Detect which cell encompasses the target text, then output its [X, Y] center coordinate. 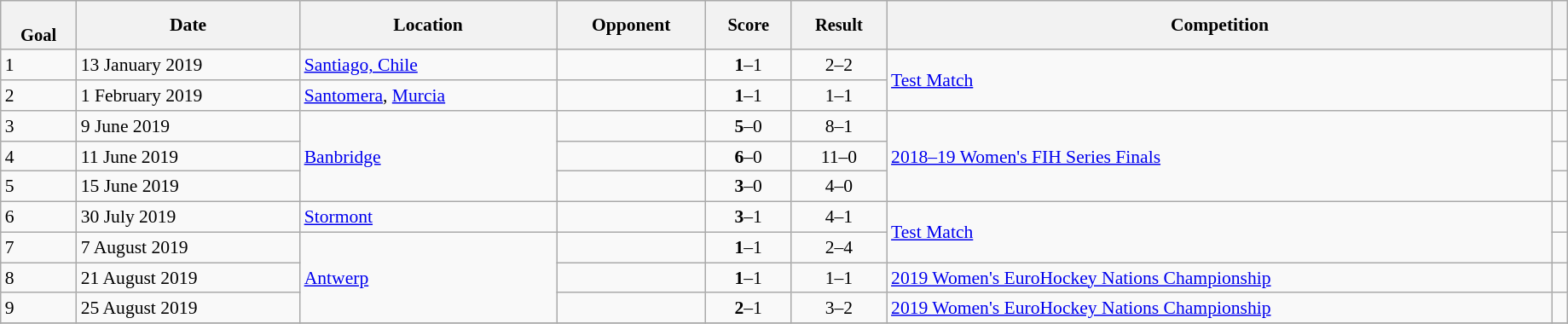
2–1 [749, 309]
7 [39, 248]
Score [749, 26]
21 August 2019 [188, 278]
Opponent [631, 26]
6–0 [749, 157]
Santiago, Chile [428, 66]
3–0 [749, 187]
Location [428, 26]
2–4 [839, 248]
6 [39, 217]
25 August 2019 [188, 309]
30 July 2019 [188, 217]
4–0 [839, 187]
2–2 [839, 66]
15 June 2019 [188, 187]
13 January 2019 [188, 66]
Santomera, Murcia [428, 95]
3–2 [839, 309]
8 [39, 278]
9 [39, 309]
11 June 2019 [188, 157]
5–0 [749, 126]
3 [39, 126]
Stormont [428, 217]
Banbridge [428, 157]
Antwerp [428, 278]
1 February 2019 [188, 95]
1 [39, 66]
2018–19 Women's FIH Series Finals [1219, 157]
Competition [1219, 26]
8–1 [839, 126]
Result [839, 26]
2 [39, 95]
4–1 [839, 217]
7 August 2019 [188, 248]
5 [39, 187]
11–0 [839, 157]
4 [39, 157]
Goal [39, 26]
3–1 [749, 217]
Date [188, 26]
9 June 2019 [188, 126]
